Find where the given text appears and provide that cell's center as (x, y) coordinate. 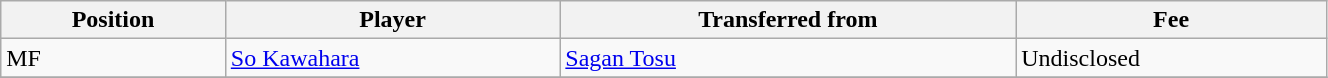
Player (392, 20)
Position (114, 20)
MF (114, 58)
Sagan Tosu (788, 58)
So Kawahara (392, 58)
Fee (1172, 20)
Undisclosed (1172, 58)
Transferred from (788, 20)
